Return [X, Y] of the center of cell containing provided text 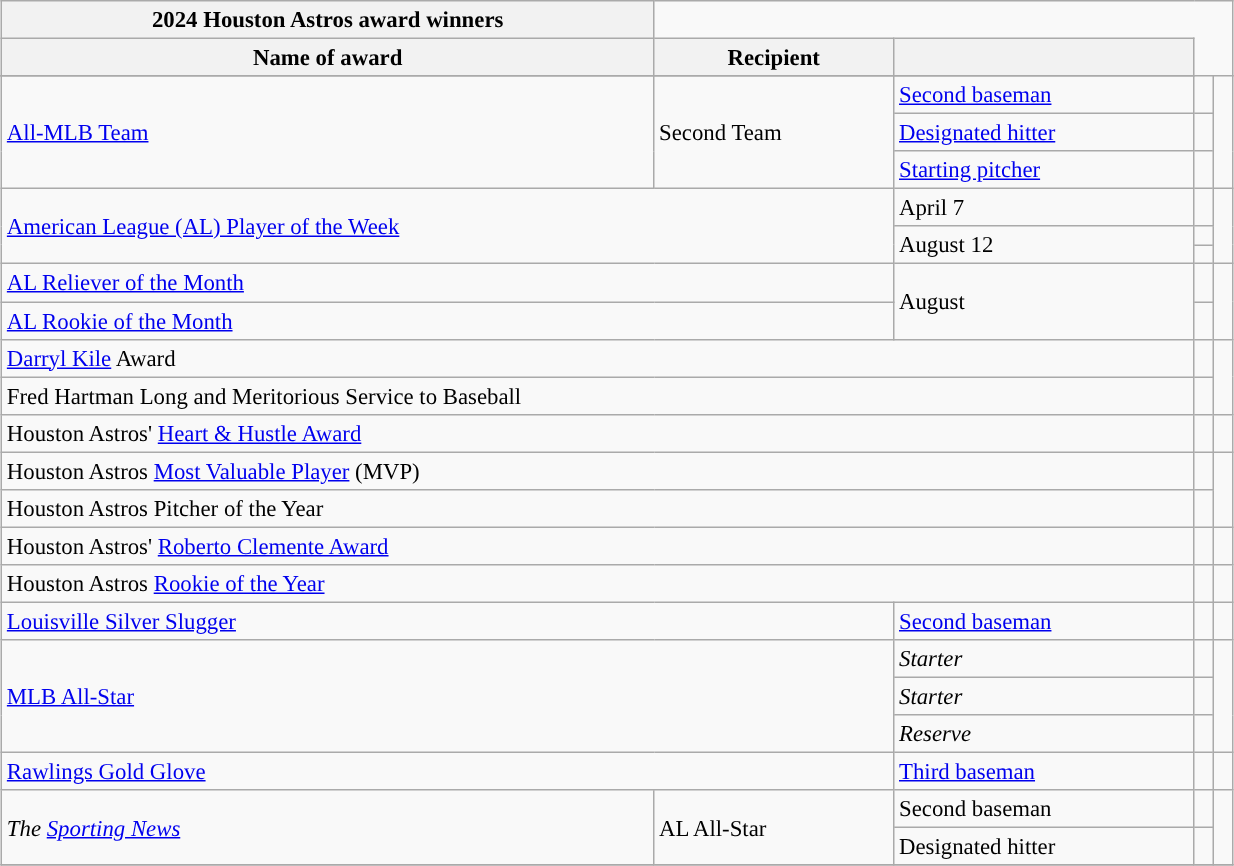
Reserve [1044, 734]
All-MLB Team [328, 132]
Darryl Kile Award [598, 358]
April 7 [1044, 208]
Houston Astros' Heart & Hustle Award [598, 433]
2024 Houston Astros award winners [328, 20]
Fred Hartman Long and Meritorious Service to Baseball [598, 396]
Louisville Silver Slugger [448, 621]
AL Reliever of the Month [448, 283]
Starting pitcher [1044, 170]
Houston Astros Pitcher of the Year [598, 508]
Houston Astros' Roberto Clemente Award [598, 546]
The Sporting News [328, 828]
Houston Astros Rookie of the Year [598, 584]
Recipient [774, 57]
AL Rookie of the Month [448, 321]
Houston Astros Most Valuable Player (MVP) [598, 471]
MLB All-Star [448, 696]
August 12 [1044, 245]
Third baseman [1044, 772]
AL All-Star [774, 828]
Second Team [774, 132]
American League (AL) Player of the Week [448, 226]
August [1044, 302]
Name of award [328, 57]
Rawlings Gold Glove [448, 772]
